Provide the (X, Y) coordinate of the cell's center where the given text is located.  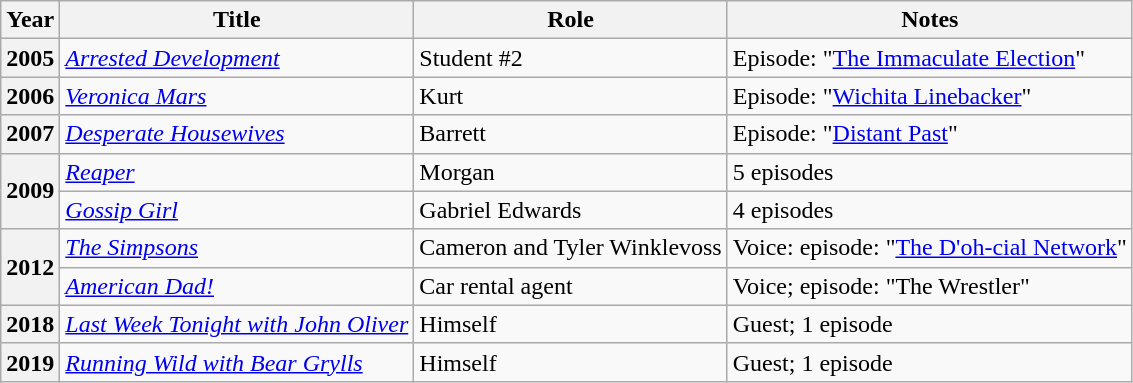
Kurt (570, 96)
Role (570, 20)
Gabriel Edwards (570, 210)
Voice: episode: "The D'oh-cial Network" (930, 248)
Barrett (570, 134)
Reaper (237, 172)
Arrested Development (237, 58)
Episode: "The Immaculate Election" (930, 58)
American Dad! (237, 286)
2009 (30, 191)
2018 (30, 324)
Episode: "Distant Past" (930, 134)
Desperate Housewives (237, 134)
Veronica Mars (237, 96)
Year (30, 20)
2012 (30, 267)
4 episodes (930, 210)
Notes (930, 20)
2005 (30, 58)
2006 (30, 96)
2019 (30, 362)
Running Wild with Bear Grylls (237, 362)
Car rental agent (570, 286)
Title (237, 20)
Cameron and Tyler Winklevoss (570, 248)
Gossip Girl (237, 210)
Last Week Tonight with John Oliver (237, 324)
Episode: "Wichita Linebacker" (930, 96)
Morgan (570, 172)
Voice; episode: "The Wrestler" (930, 286)
Student #2 (570, 58)
5 episodes (930, 172)
2007 (30, 134)
The Simpsons (237, 248)
